Detect which cell encompasses the target text, then output its (X, Y) center coordinate. 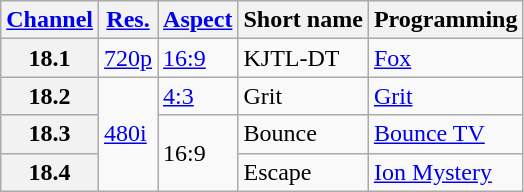
Ion Mystery (446, 172)
4:3 (198, 96)
Fox (446, 58)
18.2 (50, 96)
18.1 (50, 58)
Short name (303, 20)
Bounce TV (446, 134)
Programming (446, 20)
Res. (128, 20)
18.3 (50, 134)
Escape (303, 172)
KJTL-DT (303, 58)
18.4 (50, 172)
480i (128, 134)
720p (128, 58)
Bounce (303, 134)
Aspect (198, 20)
Channel (50, 20)
